Scan for the cell matching the given text and deliver its (x, y) coordinate at center. 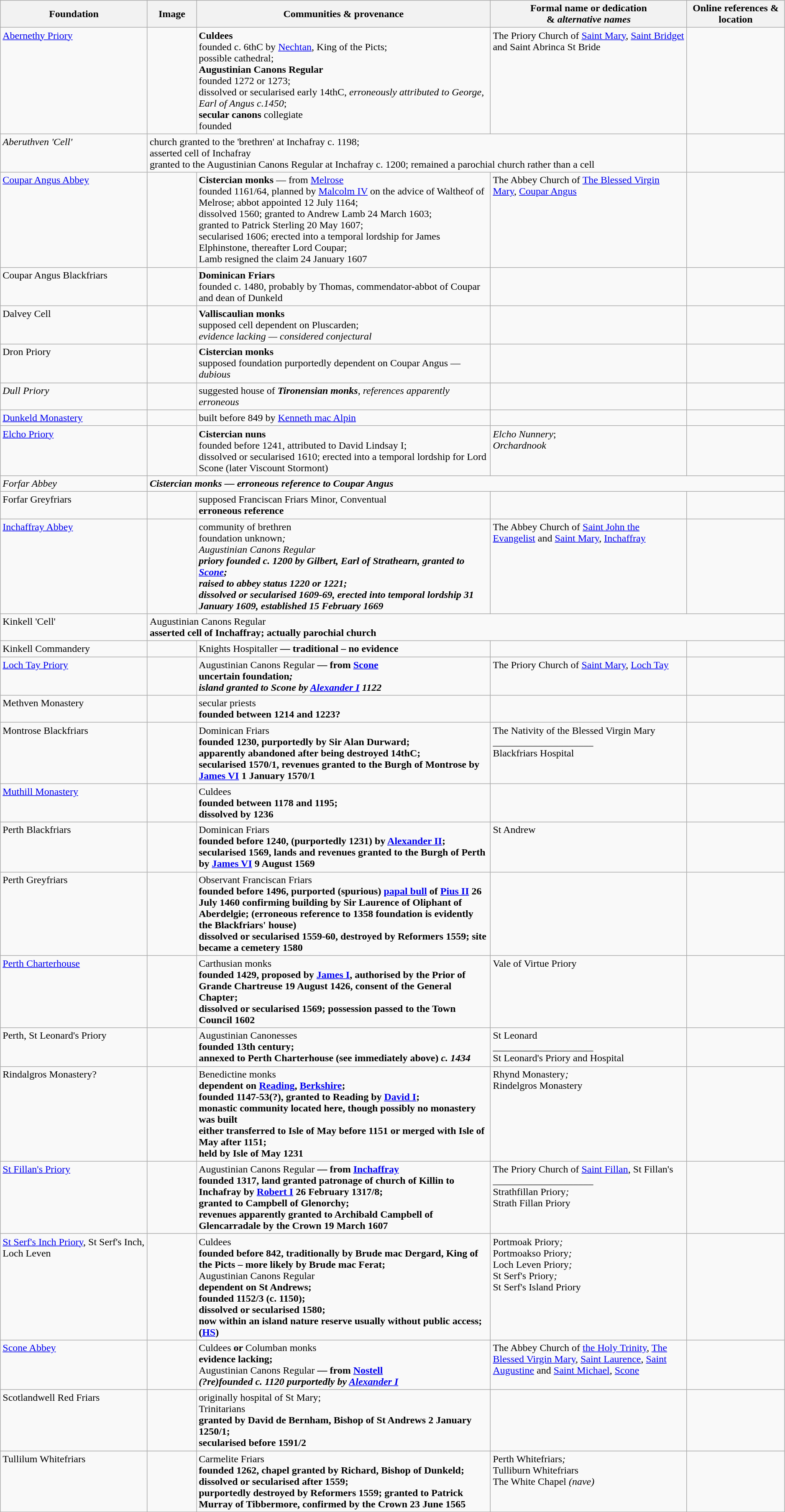
Kinkell Commandery (74, 649)
Online references & location (736, 14)
built before 849 by Kenneth mac Alpin (344, 418)
Culdeesfounded between 1178 and 1195;dissolved by 1236 (344, 803)
Kinkell 'Cell' (74, 627)
Culdees or Columban monksevidence lacking;Augustinian Canons Regular — from Nostell(?re)founded c. 1120 purportedly by Alexander I (344, 1365)
Dron Priory (74, 363)
Augustinian Canons Regularasserted cell of Inchaffray; actually parochial church (466, 627)
Abernethy Priory (74, 81)
The Abbey Church of Saint John the Evangelist and Saint Mary, Inchaffray (589, 566)
Scotlandwell Red Friars (74, 1420)
Rhynd Monastery;Rindelgros Monastery (589, 1114)
Perth Greyfriars (74, 914)
Muthill Monastery (74, 803)
Portmoak Priory;Portmoakso Priory;Loch Leven Priory;St Serf's Priory;St Serf's Island Priory (589, 1287)
Communities & provenance (344, 14)
Aberuthven 'Cell' (74, 153)
Montrose Blackfriars (74, 753)
Foundation (74, 14)
Forfar Greyfriars (74, 505)
Dominican Friarsfounded c. 1480, probably by Thomas, commendator-abbot of Coupar and dean of Dunkeld (344, 286)
Rindalgros Monastery? (74, 1114)
St Fillan's Priory (74, 1198)
Vale of Virtue Priory (589, 992)
Elcho Nunnery;Orchardnook (589, 451)
Loch Tay Priory (74, 676)
secular priestsfounded between 1214 and 1223? (344, 709)
Cistercian monks — erroneous reference to Coupar Angus (466, 483)
Augustinian Canons Regular — from Sconeuncertain foundation;island granted to Scone by Alexander I 1122 (344, 676)
The Abbey Church of The Blessed Virgin Mary, Coupar Angus (589, 220)
St Leonard____________________St Leonard's Priory and Hospital (589, 1047)
Dalvey Cell (74, 325)
Perth Blackfriars (74, 847)
Cistercian monkssupposed foundation purportedly dependent on Coupar Angus — dubious (344, 363)
Scone Abbey (74, 1365)
Dunkeld Monastery (74, 418)
The Priory Church of Saint Mary, Loch Tay (589, 676)
originally hospital of St Mary;Trinitariansgranted by David de Bernham, Bishop of St Andrews 2 January 1250/1;secularised before 1591/2 (344, 1420)
Coupar Angus Abbey (74, 220)
St Serf's Inch Priory, St Serf's Inch, Loch Leven (74, 1287)
suggested house of Tironensian monks, references apparently erroneous (344, 396)
Formal name or dedication & alternative names (589, 14)
Methven Monastery (74, 709)
The Abbey Church of the Holy Trinity, The Blessed Virgin Mary, Saint Laurence, Saint Augustine and Saint Michael, Scone (589, 1365)
St Andrew (589, 847)
Tullilum Whitefriars (74, 1481)
supposed Franciscan Friars Minor, Conventualerroneous reference (344, 505)
The Priory Church of Saint Fillan, St Fillan's____________________Strathfillan Priory;Strath Fillan Priory (589, 1198)
The Priory Church of Saint Mary, Saint Bridget and Saint Abrinca St Bride (589, 81)
Elcho Priory (74, 451)
Perth Charterhouse (74, 992)
Coupar Angus Blackfriars (74, 286)
Valliscaulian monkssupposed cell dependent on Pluscarden;evidence lacking — considered conjectural (344, 325)
Knights Hospitaller — traditional – no evidence (344, 649)
Inchaffray Abbey (74, 566)
Forfar Abbey (74, 483)
The Nativity of the Blessed Virgin Mary____________________Blackfriars Hospital (589, 753)
Perth Whitefriars;Tulliburn WhitefriarsThe White Chapel (nave) (589, 1481)
Perth, St Leonard's Priory (74, 1047)
Augustinian Canonessesfounded 13th century;annexed to Perth Charterhouse (see immediately above) c. 1434 (344, 1047)
Dull Priory (74, 396)
Image (171, 14)
